Search for the cell housing the specified text and yield its (x, y) center coordinate. 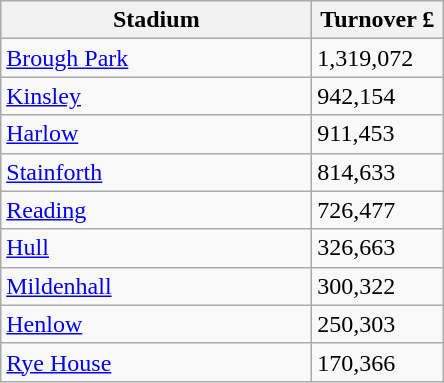
Stadium (156, 20)
Mildenhall (156, 286)
Brough Park (156, 58)
Harlow (156, 134)
326,663 (378, 248)
814,633 (378, 172)
Hull (156, 248)
Stainforth (156, 172)
726,477 (378, 210)
Kinsley (156, 96)
1,319,072 (378, 58)
300,322 (378, 286)
250,303 (378, 324)
Henlow (156, 324)
911,453 (378, 134)
Turnover £ (378, 20)
Reading (156, 210)
170,366 (378, 362)
Rye House (156, 362)
942,154 (378, 96)
